Pinpoint the cell where the given text exists, returning its (x, y) midpoint coordinate. 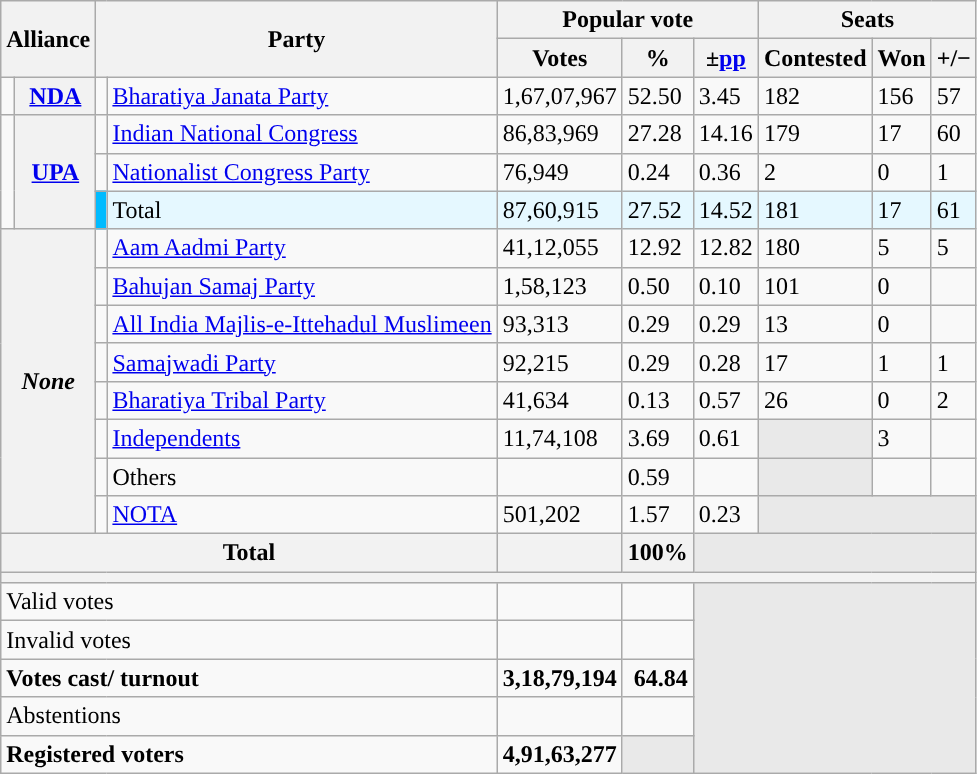
Bharatiya Tribal Party (302, 400)
0.36 (726, 172)
Popular vote (628, 20)
1.57 (658, 515)
±pp (726, 58)
14.16 (726, 134)
Party (296, 39)
0.10 (726, 286)
0.24 (658, 172)
4,91,63,277 (560, 754)
76,949 (560, 172)
12.82 (726, 248)
Others (302, 477)
Contested (815, 58)
27.28 (658, 134)
UPA (56, 172)
92,215 (560, 362)
NDA (56, 96)
NOTA (302, 515)
Bahujan Samaj Party (302, 286)
Won (902, 58)
501,202 (560, 515)
14.52 (726, 210)
182 (815, 96)
0.59 (658, 477)
Alliance (48, 39)
93,313 (560, 324)
3,18,79,194 (560, 678)
Aam Aadmi Party (302, 248)
64.84 (658, 678)
11,74,108 (560, 438)
Registered voters (249, 754)
% (658, 58)
27.52 (658, 210)
0.23 (726, 515)
86,83,969 (560, 134)
0.61 (726, 438)
61 (954, 210)
0.57 (726, 400)
13 (815, 324)
57 (954, 96)
101 (815, 286)
Bharatiya Janata Party (302, 96)
0.28 (726, 362)
41,12,055 (560, 248)
60 (954, 134)
181 (815, 210)
1,58,123 (560, 286)
Independents (302, 438)
+/− (954, 58)
100% (658, 553)
41,634 (560, 400)
Seats (867, 20)
3 (902, 438)
Invalid votes (249, 640)
Samajwadi Party (302, 362)
52.50 (658, 96)
1,67,07,967 (560, 96)
0.50 (658, 286)
0.13 (658, 400)
All India Majlis-e-Ittehadul Muslimeen (302, 324)
Valid votes (249, 602)
Votes (560, 58)
3.45 (726, 96)
Nationalist Congress Party (302, 172)
156 (902, 96)
12.92 (658, 248)
179 (815, 134)
87,60,915 (560, 210)
Indian National Congress (302, 134)
180 (815, 248)
Votes cast/ turnout (249, 678)
None (48, 381)
Abstentions (249, 716)
26 (815, 400)
3.69 (658, 438)
